Extract the (x, y) coordinate from the center of the cell holding the provided text.  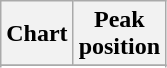
Chart (37, 34)
Peakposition (119, 34)
